Search for the cell housing the specified text and yield its [x, y] center coordinate. 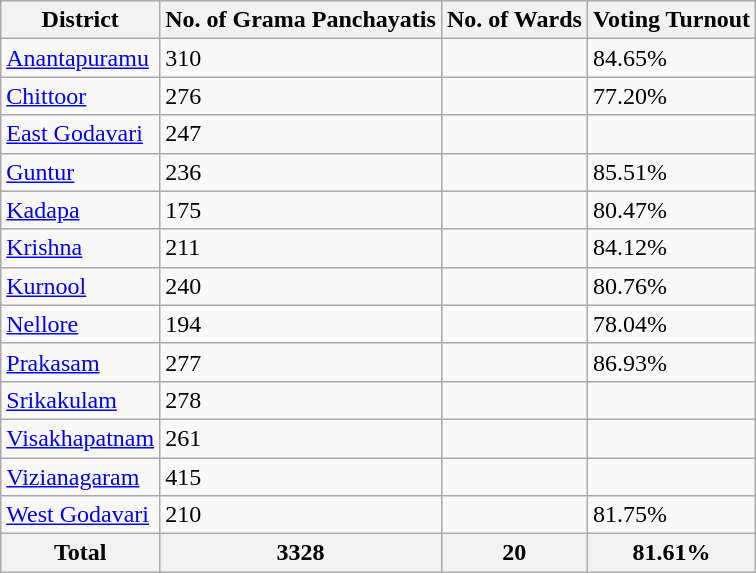
81.75% [671, 515]
No. of Grama Panchayatis [301, 20]
86.93% [671, 362]
84.65% [671, 58]
Krishna [80, 248]
84.12% [671, 248]
20 [514, 553]
Prakasam [80, 362]
3328 [301, 553]
Chittoor [80, 96]
278 [301, 400]
210 [301, 515]
194 [301, 324]
Vizianagaram [80, 477]
80.76% [671, 286]
261 [301, 438]
236 [301, 172]
85.51% [671, 172]
Kadapa [80, 210]
80.47% [671, 210]
Total [80, 553]
Anantapuramu [80, 58]
Nellore [80, 324]
175 [301, 210]
East Godavari [80, 134]
West Godavari [80, 515]
77.20% [671, 96]
81.61% [671, 553]
District [80, 20]
Visakhapatnam [80, 438]
310 [301, 58]
240 [301, 286]
Srikakulam [80, 400]
No. of Wards [514, 20]
276 [301, 96]
415 [301, 477]
Kurnool [80, 286]
277 [301, 362]
247 [301, 134]
78.04% [671, 324]
Voting Turnout [671, 20]
211 [301, 248]
Guntur [80, 172]
